Pinpoint the cell where the given text exists, returning its (x, y) midpoint coordinate. 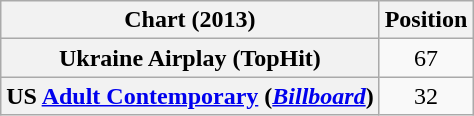
US Adult Contemporary (Billboard) (190, 96)
Position (426, 20)
67 (426, 58)
32 (426, 96)
Chart (2013) (190, 20)
Ukraine Airplay (TopHit) (190, 58)
